Extract the [x, y] coordinate from the center of the cell holding the provided text.  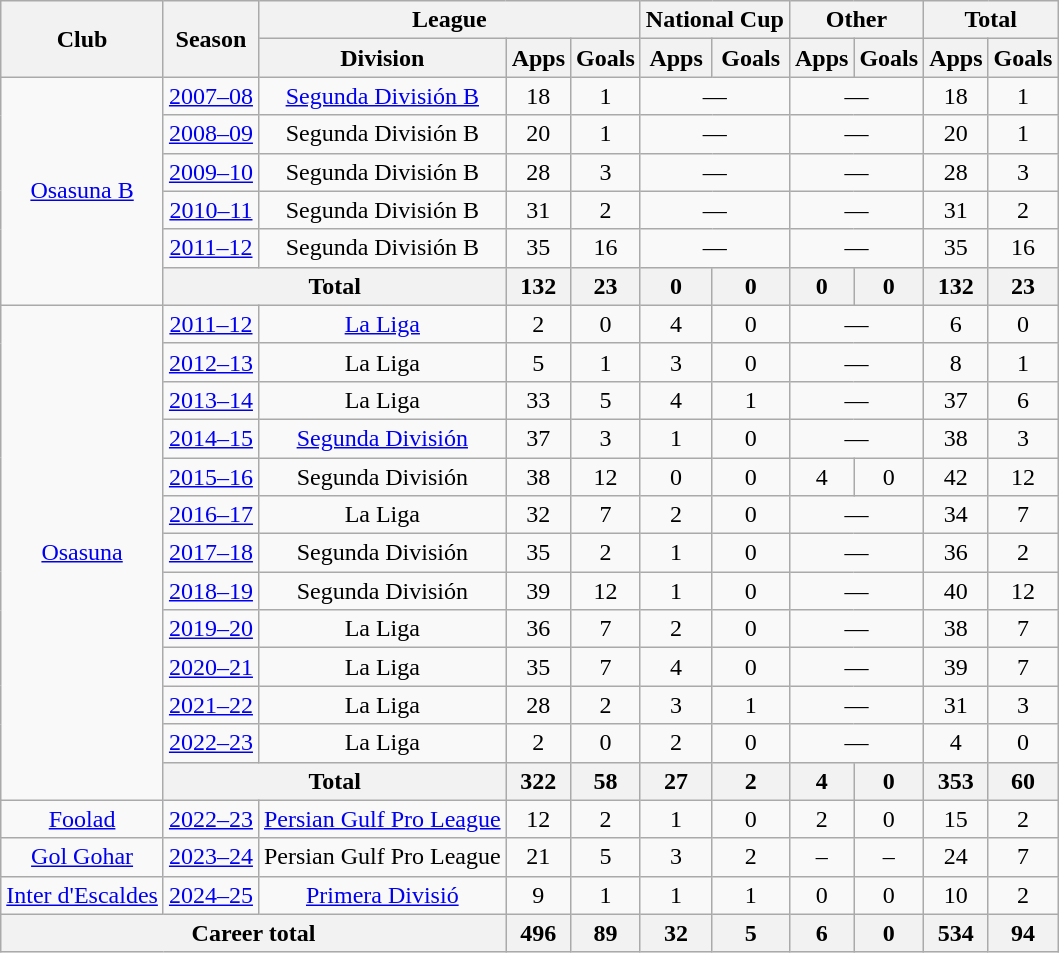
2024–25 [210, 895]
21 [538, 857]
League [449, 20]
Season [210, 39]
Division [382, 58]
2017–18 [210, 553]
2015–16 [210, 477]
2010–11 [210, 210]
9 [538, 895]
24 [956, 857]
2013–14 [210, 400]
15 [956, 819]
2016–17 [210, 515]
2012–13 [210, 362]
2009–10 [210, 172]
10 [956, 895]
2023–24 [210, 857]
353 [956, 781]
Osasuna B [82, 191]
2020–21 [210, 667]
89 [606, 933]
322 [538, 781]
Other [856, 20]
Inter d'Escaldes [82, 895]
Club [82, 39]
27 [676, 781]
42 [956, 477]
496 [538, 933]
33 [538, 400]
94 [1023, 933]
2014–15 [210, 438]
2018–19 [210, 591]
Primera Divisió [382, 895]
National Cup [714, 20]
58 [606, 781]
60 [1023, 781]
Osasuna [82, 552]
2008–09 [210, 134]
2019–20 [210, 629]
Foolad [82, 819]
40 [956, 591]
2021–22 [210, 705]
8 [956, 362]
Gol Gohar [82, 857]
534 [956, 933]
34 [956, 515]
Career total [254, 933]
2007–08 [210, 96]
